Detect which cell encompasses the target text, then output its [X, Y] center coordinate. 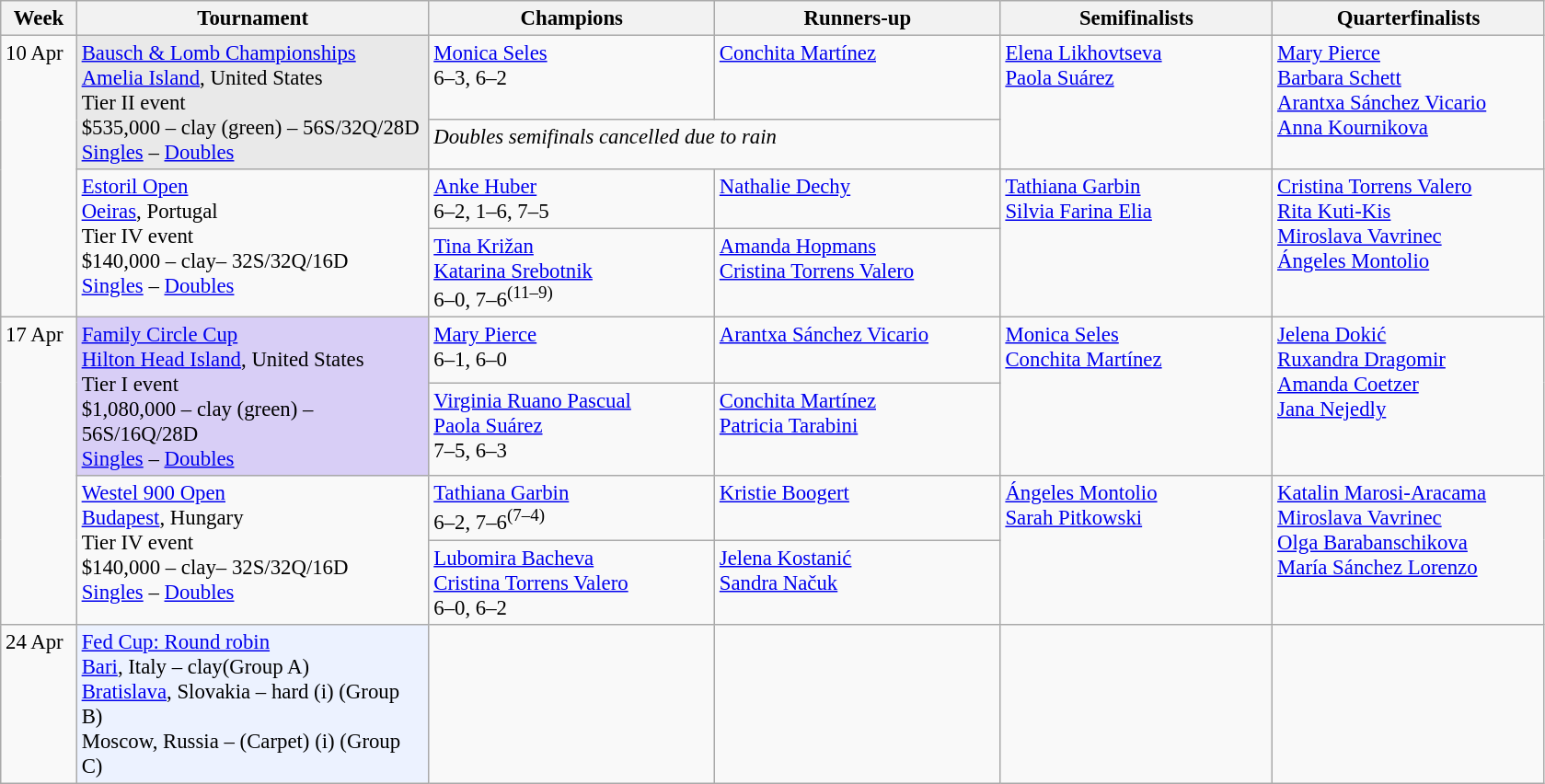
10 Apr [39, 177]
Conchita Martínez [858, 78]
Fed Cup: Round robin Bari, Italy – clay(Group A) Bratislava, Slovakia – hard (i) (Group B) Moscow, Russia – (Carpet) (i) (Group C) [252, 703]
Amanda Hopmans Cristina Torrens Valero [858, 273]
Semifinalists [1136, 18]
Arantxa Sánchez Vicario [858, 350]
Runners-up [858, 18]
Lubomira Bacheva Cristina Torrens Valero6–0, 6–2 [572, 582]
Nathalie Dechy [858, 199]
Cristina Torrens Valero Rita Kuti-Kis Miroslava Vavrinec Ángeles Montolio [1409, 243]
Virginia Ruano Pascual Paola Suárez7–5, 6–3 [572, 429]
Week [39, 18]
Champions [572, 18]
Katalin Marosi-Aracama Miroslava Vavrinec Olga Barabanschikova María Sánchez Lorenzo [1409, 550]
17 Apr [39, 471]
24 Apr [39, 703]
Mary Pierce Barbara Schett Arantxa Sánchez Vicario Anna Kournikova [1409, 103]
Mary Pierce 6–1, 6–0 [572, 350]
Elena Likhovtseva Paola Suárez [1136, 103]
Jelena Kostanić Sandra Načuk [858, 582]
Tathiana Garbin 6–2, 7–6(7–4) [572, 508]
Tournament [252, 18]
Monica Seles Conchita Martínez [1136, 398]
Quarterfinalists [1409, 18]
Family Circle Cup Hilton Head Island, United States Tier I event $1,080,000 – clay (green) – 56S/16Q/28DSingles – Doubles [252, 398]
Monica Seles 6–3, 6–2 [572, 78]
Ángeles Montolio Sarah Pitkowski [1136, 550]
Bausch & Lomb Championships Amelia Island, United States Tier II event $535,000 – clay (green) – 56S/32Q/28DSingles – Doubles [252, 103]
Doubles semifinals cancelled due to rain [714, 145]
Anke Huber 6–2, 1–6, 7–5 [572, 199]
Conchita Martínez Patricia Tarabini [858, 429]
Tina Križan Katarina Srebotnik6–0, 7–6(11–9) [572, 273]
Kristie Boogert [858, 508]
Jelena Dokić Ruxandra Dragomir Amanda Coetzer Jana Nejedly [1409, 398]
Westel 900 Open Budapest, Hungary Tier IV event $140,000 – clay– 32S/32Q/16DSingles – Doubles [252, 550]
Estoril Open Oeiras, Portugal Tier IV event $140,000 – clay– 32S/32Q/16DSingles – Doubles [252, 243]
Tathiana Garbin Silvia Farina Elia [1136, 243]
